Provide the [x, y] coordinate of the cell's center where the given text is located.  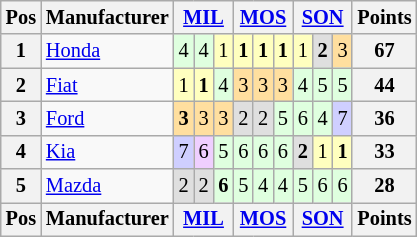
Mazda [108, 186]
Honda [108, 51]
Ford [108, 118]
Kia [108, 152]
44 [384, 85]
Fiat [108, 85]
67 [384, 51]
28 [384, 186]
36 [384, 118]
33 [384, 152]
